Extract the [x, y] coordinate from the center of the cell holding the provided text.  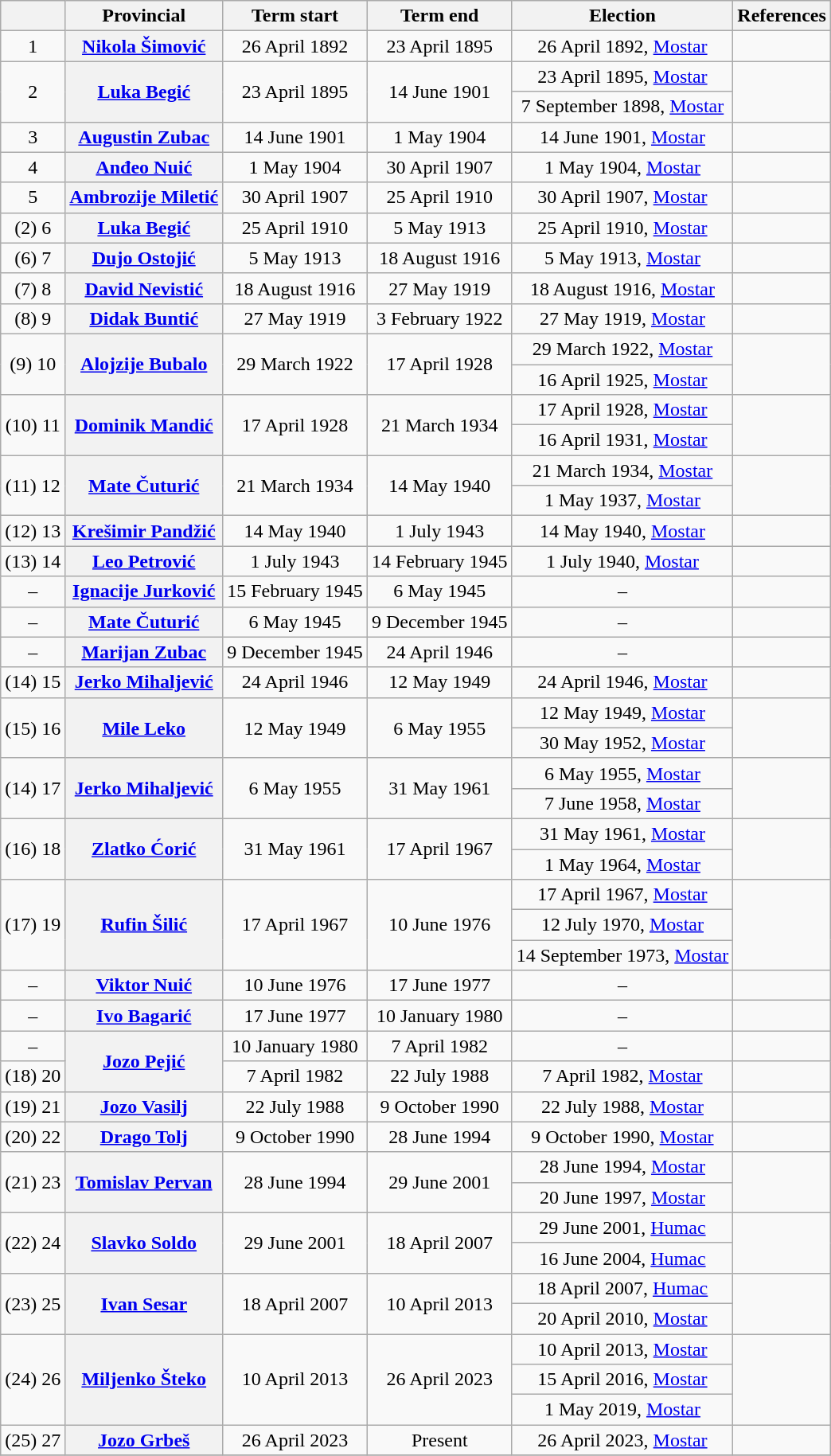
(21) 23 [33, 1182]
14 September 1973, Mostar [622, 955]
(22) 24 [33, 1243]
(12) 13 [33, 531]
(24) 26 [33, 1380]
18 April 2007, Humac [622, 1288]
5 May 1913, Mostar [622, 258]
16 April 1925, Mostar [622, 380]
Provincial [144, 16]
26 April 1892 [295, 46]
5 [33, 197]
Present [439, 1440]
Viktor Nuić [144, 986]
Mile Leko [144, 728]
9 October 1990, Mostar [622, 1137]
(23) 25 [33, 1303]
Miljenko Šteko [144, 1380]
(16) 18 [33, 849]
4 [33, 167]
17 April 1928, Mostar [622, 410]
Jozo Vasilj [144, 1107]
Jozo Pejić [144, 1061]
Anđeo Nuić [144, 167]
Zlatko Ćorić [144, 849]
Ignacije Jurković [144, 591]
Dujo Ostojić [144, 258]
(7) 8 [33, 288]
12 July 1970, Mostar [622, 925]
Marijan Zubac [144, 652]
(14) 17 [33, 788]
14 May 1940, Mostar [622, 531]
Nikola Šimović [144, 46]
14 February 1945 [439, 561]
21 March 1934, Mostar [622, 470]
22 July 1988, Mostar [622, 1107]
14 June 1901, Mostar [622, 137]
References [782, 16]
Ambrozije Miletić [144, 197]
7 June 1958, Mostar [622, 803]
7 September 1898, Mostar [622, 107]
23 April 1895, Mostar [622, 76]
26 April 2023, Mostar [622, 1440]
20 April 2010, Mostar [622, 1318]
Alojzije Bubalo [144, 364]
24 April 1946, Mostar [622, 682]
Augustin Zubac [144, 137]
(6) 7 [33, 258]
31 May 1961, Mostar [622, 833]
3 [33, 137]
1 May 1904, Mostar [622, 167]
Tomislav Pervan [144, 1182]
18 August 1916, Mostar [622, 288]
Election [622, 16]
30 May 1952, Mostar [622, 743]
7 April 1982, Mostar [622, 1076]
Dominik Mandić [144, 425]
16 June 2004, Humac [622, 1258]
Ivo Bagarić [144, 1016]
29 June 2001, Humac [622, 1228]
3 February 1922 [439, 318]
25 April 1910, Mostar [622, 228]
(25) 27 [33, 1440]
(19) 21 [33, 1107]
1 [33, 46]
26 April 1892, Mostar [622, 46]
(10) 11 [33, 425]
29 March 1922, Mostar [622, 349]
15 February 1945 [295, 591]
16 April 1931, Mostar [622, 440]
30 April 1907, Mostar [622, 197]
(8) 9 [33, 318]
20 June 1997, Mostar [622, 1197]
Ivan Sesar [144, 1303]
1 May 1964, Mostar [622, 864]
(18) 20 [33, 1076]
Rufin Šilić [144, 925]
Krešimir Pandžić [144, 531]
(9) 10 [33, 364]
Didak Buntić [144, 318]
1 May 1937, Mostar [622, 501]
6 May 1955, Mostar [622, 773]
(15) 16 [33, 728]
27 May 1919, Mostar [622, 318]
(14) 15 [33, 682]
Term end [439, 16]
Drago Tolj [144, 1137]
2 [33, 92]
Jozo Grbeš [144, 1440]
29 March 1922 [295, 364]
1 May 2019, Mostar [622, 1410]
1 July 1940, Mostar [622, 561]
David Nevistić [144, 288]
17 April 1967, Mostar [622, 895]
12 May 1949, Mostar [622, 712]
(13) 14 [33, 561]
15 April 2016, Mostar [622, 1380]
(11) 12 [33, 486]
(17) 19 [33, 925]
Slavko Soldo [144, 1243]
Term start [295, 16]
10 April 2013, Mostar [622, 1349]
(20) 22 [33, 1137]
(2) 6 [33, 228]
Leo Petrović [144, 561]
28 June 1994, Mostar [622, 1167]
